Capture the cell that displays the provided text and extract its [X, Y] central coordinate. 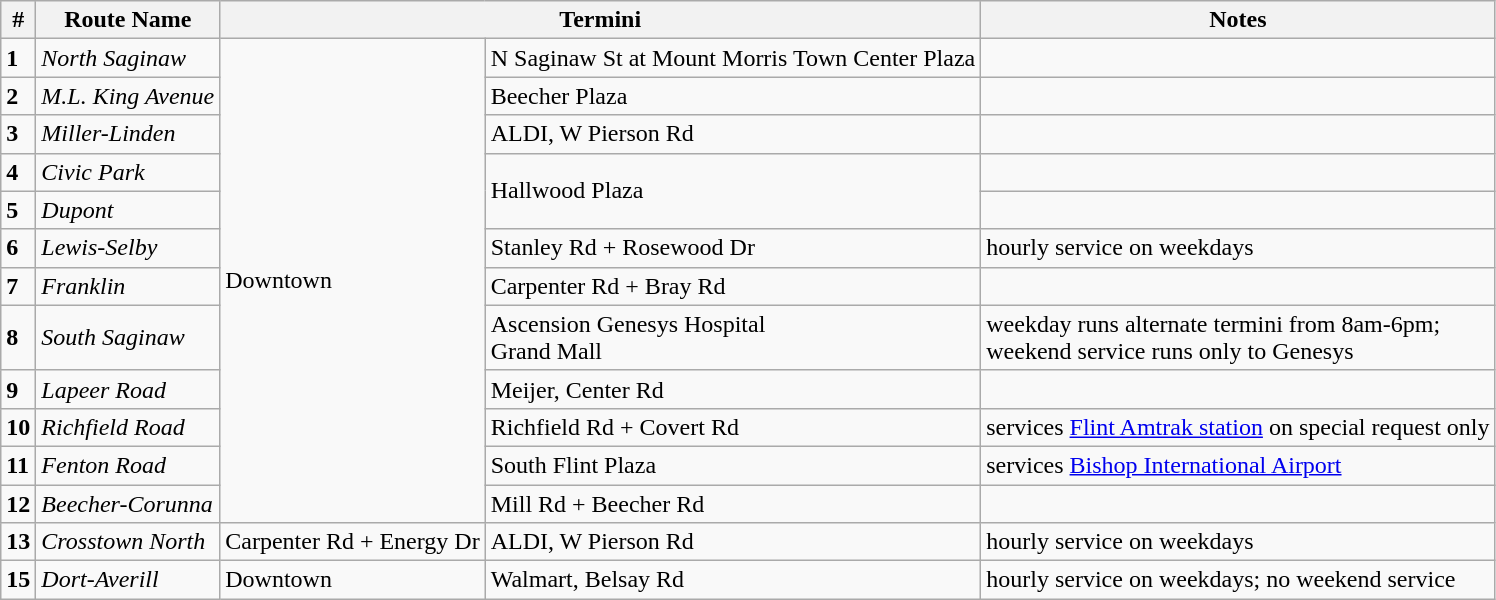
7 [18, 286]
8 [18, 338]
13 [18, 542]
Fenton Road [128, 465]
12 [18, 503]
Ascension Genesys HospitalGrand Mall [733, 338]
Notes [1238, 20]
Franklin [128, 286]
3 [18, 134]
hourly service on weekdays; no weekend service [1238, 580]
Hallwood Plaza [733, 191]
Carpenter Rd + Bray Rd [733, 286]
South Flint Plaza [733, 465]
Stanley Rd + Rosewood Dr [733, 248]
Crosstown North [128, 542]
9 [18, 389]
Richfield Road [128, 427]
15 [18, 580]
# [18, 20]
Dort-Averill [128, 580]
10 [18, 427]
Beecher Plaza [733, 96]
North Saginaw [128, 58]
4 [18, 172]
services Bishop International Airport [1238, 465]
1 [18, 58]
5 [18, 210]
11 [18, 465]
Miller-Linden [128, 134]
6 [18, 248]
Dupont [128, 210]
services Flint Amtrak station on special request only [1238, 427]
Route Name [128, 20]
Termini [600, 20]
2 [18, 96]
N Saginaw St at Mount Morris Town Center Plaza [733, 58]
Walmart, Belsay Rd [733, 580]
Lapeer Road [128, 389]
Lewis-Selby [128, 248]
Mill Rd + Beecher Rd [733, 503]
Meijer, Center Rd [733, 389]
Richfield Rd + Covert Rd [733, 427]
M.L. King Avenue [128, 96]
weekday runs alternate termini from 8am-6pm;weekend service runs only to Genesys [1238, 338]
South Saginaw [128, 338]
Carpenter Rd + Energy Dr [352, 542]
Beecher-Corunna [128, 503]
Civic Park [128, 172]
